Determine the [X, Y] coordinate at the center of the cell enclosing the given text.  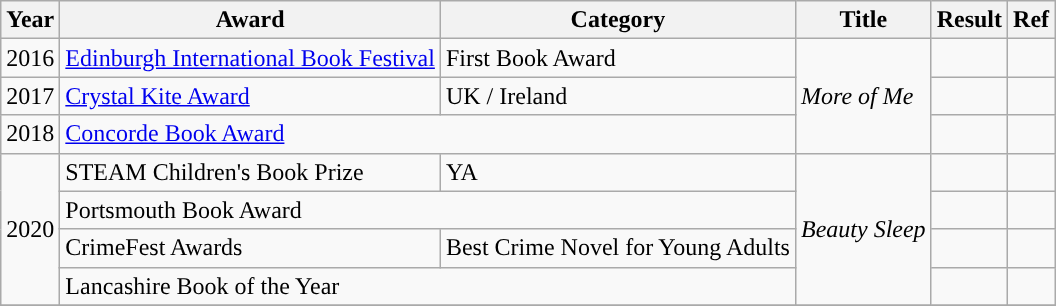
Year [30, 20]
More of Me [863, 96]
Portsmouth Book Award [428, 210]
2020 [30, 229]
Crystal Kite Award [250, 96]
2016 [30, 58]
Result [969, 20]
Title [863, 20]
UK / Ireland [618, 96]
Concorde Book Award [428, 134]
CrimeFest Awards [250, 248]
STEAM Children's Book Prize [250, 172]
Category [618, 20]
First Book Award [618, 58]
YA [618, 172]
Best Crime Novel for Young Adults [618, 248]
Ref [1032, 20]
2017 [30, 96]
2018 [30, 134]
Beauty Sleep [863, 229]
Lancashire Book of the Year [428, 286]
Award [250, 20]
Edinburgh International Book Festival [250, 58]
